Return (x, y) of the center of cell containing provided text 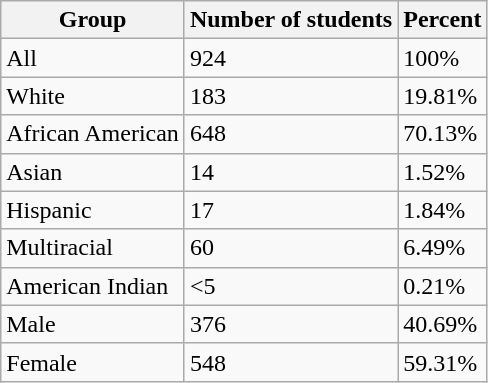
70.13% (442, 134)
548 (290, 362)
All (93, 58)
6.49% (442, 248)
17 (290, 210)
19.81% (442, 96)
Number of students (290, 20)
Percent (442, 20)
Asian (93, 172)
924 (290, 58)
White (93, 96)
1.52% (442, 172)
<5 (290, 286)
183 (290, 96)
59.31% (442, 362)
Hispanic (93, 210)
376 (290, 324)
40.69% (442, 324)
Female (93, 362)
Group (93, 20)
60 (290, 248)
100% (442, 58)
Male (93, 324)
African American (93, 134)
Multiracial (93, 248)
1.84% (442, 210)
0.21% (442, 286)
648 (290, 134)
14 (290, 172)
American Indian (93, 286)
